Detect which cell encompasses the target text, then output its (X, Y) center coordinate. 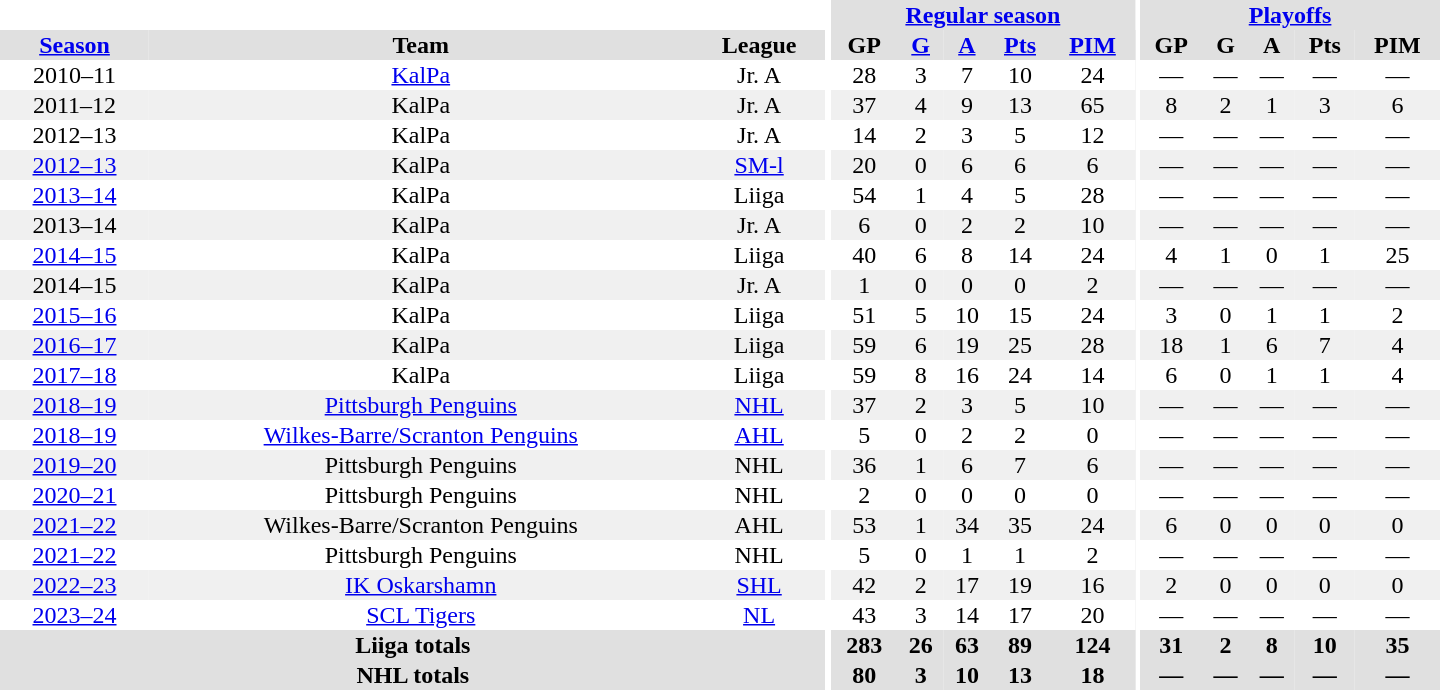
2015–16 (74, 315)
34 (967, 525)
SM-l (760, 165)
51 (864, 315)
NHL totals (413, 675)
SCL Tigers (421, 615)
65 (1092, 105)
2023–24 (74, 615)
2011–12 (74, 105)
89 (1020, 645)
2016–17 (74, 345)
Playoffs (1290, 15)
2017–18 (74, 375)
42 (864, 585)
40 (864, 255)
15 (1020, 315)
124 (1092, 645)
63 (967, 645)
SHL (760, 585)
2019–20 (74, 465)
Regular season (983, 15)
12 (1092, 135)
36 (864, 465)
2022–23 (74, 585)
League (760, 45)
Liiga totals (413, 645)
9 (967, 105)
2020–21 (74, 495)
26 (921, 645)
54 (864, 195)
IK Oskarshamn (421, 585)
NL (760, 615)
2010–11 (74, 75)
80 (864, 675)
43 (864, 615)
283 (864, 645)
Season (74, 45)
53 (864, 525)
31 (1171, 645)
Team (421, 45)
